For the text-containing cell, return its midpoint in (x, y) coordinate format. 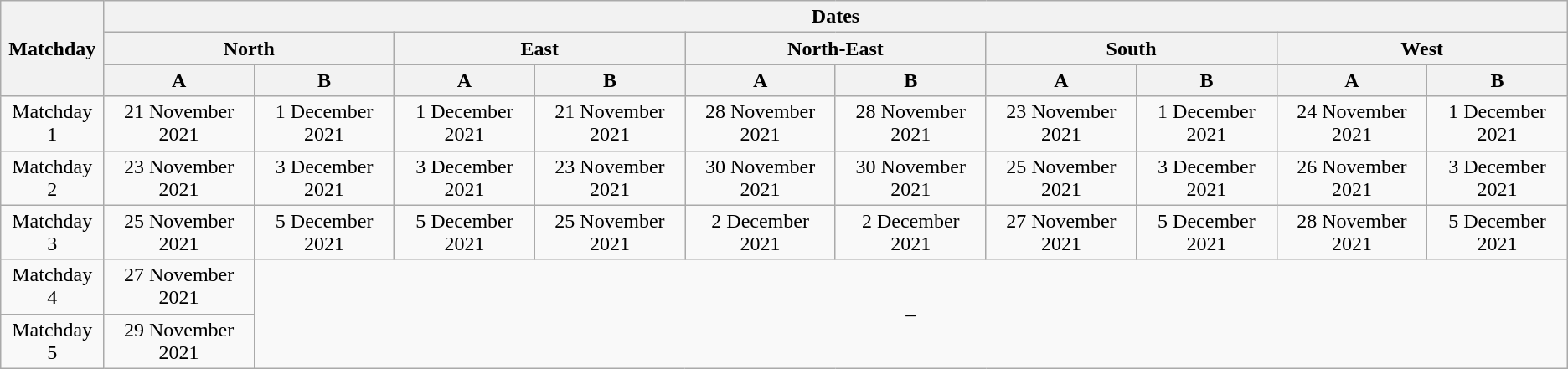
South (1131, 49)
Matchday 4 (52, 286)
North (250, 49)
Dates (836, 17)
24 November 2021 (1352, 124)
26 November 2021 (1352, 177)
29 November 2021 (179, 341)
– (910, 314)
Matchday 3 (52, 233)
Matchday 1 (52, 124)
East (539, 49)
North-East (836, 49)
West (1422, 49)
Matchday 5 (52, 341)
Matchday (52, 49)
Matchday 2 (52, 177)
